Find where the given text appears and provide that cell's center as [X, Y] coordinate. 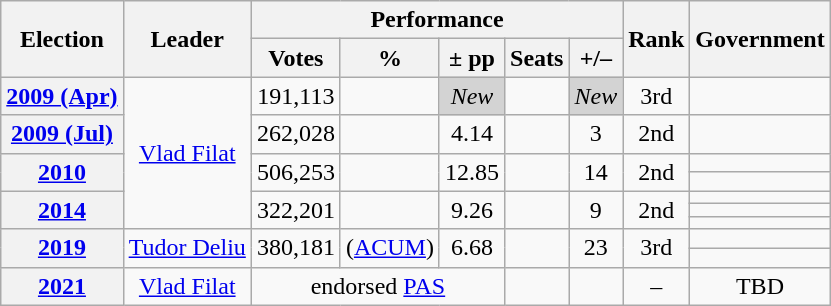
Tudor Deliu [187, 248]
+/– [596, 58]
2009 (Jul) [62, 134]
322,201 [296, 210]
endorsed PAS [378, 286]
2009 (Apr) [62, 96]
Rank [656, 39]
TBD [760, 286]
2021 [62, 286]
9.26 [472, 210]
2010 [62, 172]
Seats [537, 58]
2019 [62, 248]
Leader [187, 39]
262,028 [296, 134]
380,181 [296, 248]
– [656, 286]
2014 [62, 210]
Government [760, 39]
4.14 [472, 134]
Votes [296, 58]
506,253 [296, 172]
Performance [436, 20]
12.85 [472, 172]
191,113 [296, 96]
% [390, 58]
9 [596, 210]
± pp [472, 58]
(ACUM) [390, 248]
3 [596, 134]
Election [62, 39]
23 [596, 248]
6.68 [472, 248]
14 [596, 172]
